Determine the (X, Y) coordinate at the center of the cell enclosing the given text.  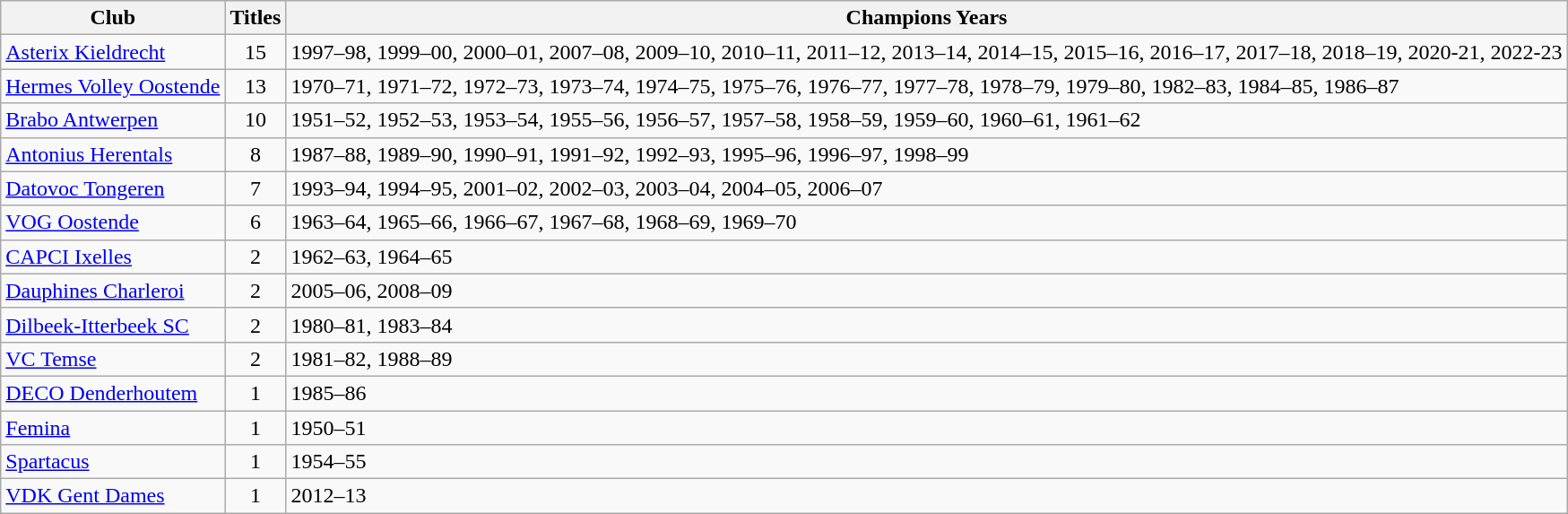
Femina (113, 428)
Asterix Kieldrecht (113, 52)
1951–52, 1952–53, 1953–54, 1955–56, 1956–57, 1957–58, 1958–59, 1959–60, 1960–61, 1961–62 (927, 120)
VC Temse (113, 359)
Dauphines Charleroi (113, 291)
1950–51 (927, 428)
2005–06, 2008–09 (927, 291)
Datovoc Tongeren (113, 188)
1954–55 (927, 462)
13 (256, 86)
VOG Oostende (113, 222)
1993–94, 1994–95, 2001–02, 2002–03, 2003–04, 2004–05, 2006–07 (927, 188)
7 (256, 188)
1981–82, 1988–89 (927, 359)
Spartacus (113, 462)
1962–63, 1964–65 (927, 257)
6 (256, 222)
8 (256, 154)
DECO Denderhoutem (113, 393)
Hermes Volley Oostende (113, 86)
Club (113, 18)
Antonius Herentals (113, 154)
10 (256, 120)
15 (256, 52)
CAPCI Ixelles (113, 257)
1970–71, 1971–72, 1972–73, 1973–74, 1974–75, 1975–76, 1976–77, 1977–78, 1978–79, 1979–80, 1982–83, 1984–85, 1986–87 (927, 86)
Dilbeek-Itterbeek SC (113, 325)
1987–88, 1989–90, 1990–91, 1991–92, 1992–93, 1995–96, 1996–97, 1998–99 (927, 154)
2012–13 (927, 496)
1963–64, 1965–66, 1966–67, 1967–68, 1968–69, 1969–70 (927, 222)
Champions Years (927, 18)
1997–98, 1999–00, 2000–01, 2007–08, 2009–10, 2010–11, 2011–12, 2013–14, 2014–15, 2015–16, 2016–17, 2017–18, 2018–19, 2020-21, 2022-23 (927, 52)
Brabo Antwerpen (113, 120)
Titles (256, 18)
1980–81, 1983–84 (927, 325)
VDK Gent Dames (113, 496)
1985–86 (927, 393)
